Scan for the cell matching the given text and deliver its (x, y) coordinate at center. 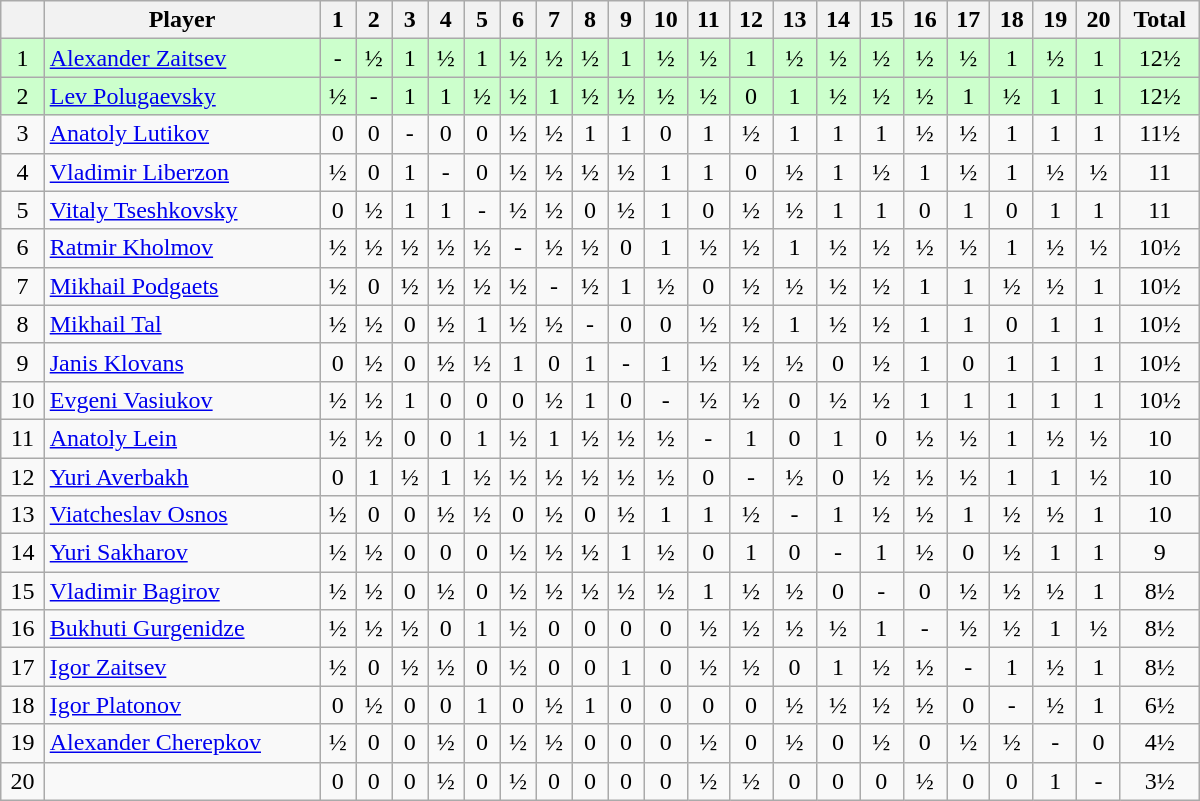
3½ (1160, 781)
Lev Polugaevsky (182, 96)
Vitaly Tseshkovsky (182, 210)
Viatcheslav Osnos (182, 515)
Bukhuti Gurgenidze (182, 629)
Mikhail Podgaets (182, 286)
4½ (1160, 743)
Anatoly Lein (182, 438)
Player (182, 20)
Igor Platonov (182, 705)
Total (1160, 20)
Alexander Cherepkov (182, 743)
Yuri Averbakh (182, 477)
Vladimir Bagirov (182, 591)
Mikhail Tal (182, 324)
Igor Zaitsev (182, 667)
Janis Klovans (182, 362)
6½ (1160, 705)
Anatoly Lutikov (182, 134)
Ratmir Kholmov (182, 248)
Evgeni Vasiukov (182, 400)
11½ (1160, 134)
Yuri Sakharov (182, 553)
Alexander Zaitsev (182, 58)
Vladimir Liberzon (182, 172)
